For the text-containing cell, return its midpoint in (x, y) coordinate format. 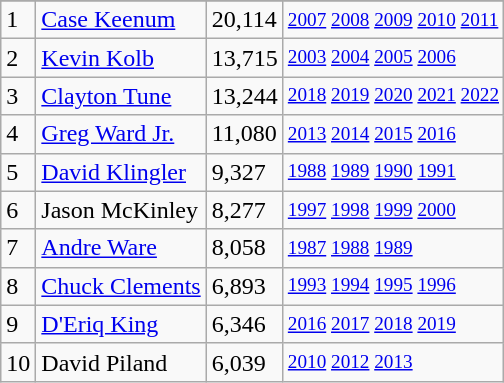
5 (18, 172)
Jason McKinley (121, 210)
David Piland (121, 362)
Kevin Kolb (121, 58)
13,715 (244, 58)
6,039 (244, 362)
9 (18, 324)
1997 1998 1999 2000 (393, 210)
8,058 (244, 248)
11,080 (244, 134)
6,346 (244, 324)
10 (18, 362)
Chuck Clements (121, 286)
2 (18, 58)
2010 2012 2013 (393, 362)
9,327 (244, 172)
Greg Ward Jr. (121, 134)
2016 2017 2018 2019 (393, 324)
20,114 (244, 20)
2007 2008 2009 2010 2011 (393, 20)
13,244 (244, 96)
3 (18, 96)
D'Eriq King (121, 324)
7 (18, 248)
David Klingler (121, 172)
6 (18, 210)
Clayton Tune (121, 96)
6,893 (244, 286)
8 (18, 286)
8,277 (244, 210)
1993 1994 1995 1996 (393, 286)
1987 1988 1989 (393, 248)
4 (18, 134)
2003 2004 2005 2006 (393, 58)
1988 1989 1990 1991 (393, 172)
Case Keenum (121, 20)
2013 2014 2015 2016 (393, 134)
2018 2019 2020 2021 2022 (393, 96)
Andre Ware (121, 248)
1 (18, 20)
